Identify which cell holds the provided text, then report its [x, y] central coordinate. 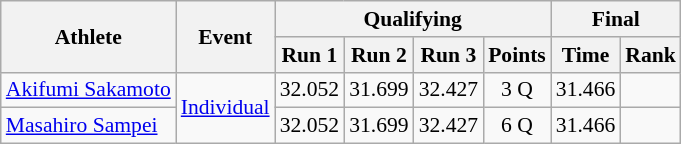
Event [226, 36]
Final [616, 19]
3 Q [517, 90]
Individual [226, 108]
Athlete [88, 36]
Run 2 [378, 55]
Time [586, 55]
6 Q [517, 126]
Masahiro Sampei [88, 126]
Rank [650, 55]
Akifumi Sakamoto [88, 90]
Qualifying [413, 19]
Run 1 [310, 55]
Run 3 [448, 55]
Points [517, 55]
